For the text-containing cell, return its midpoint in (x, y) coordinate format. 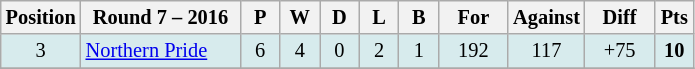
L (379, 17)
For (474, 17)
Northern Pride (161, 51)
+75 (620, 51)
Diff (620, 17)
Pts (674, 17)
117 (546, 51)
D (340, 17)
192 (474, 51)
6 (260, 51)
4 (300, 51)
10 (674, 51)
W (300, 17)
2 (379, 51)
1 (419, 51)
Against (546, 17)
P (260, 17)
Round 7 – 2016 (161, 17)
Position (41, 17)
0 (340, 51)
B (419, 17)
3 (41, 51)
